Return the [X, Y] coordinate for the center point of the cell that contains the specified text.  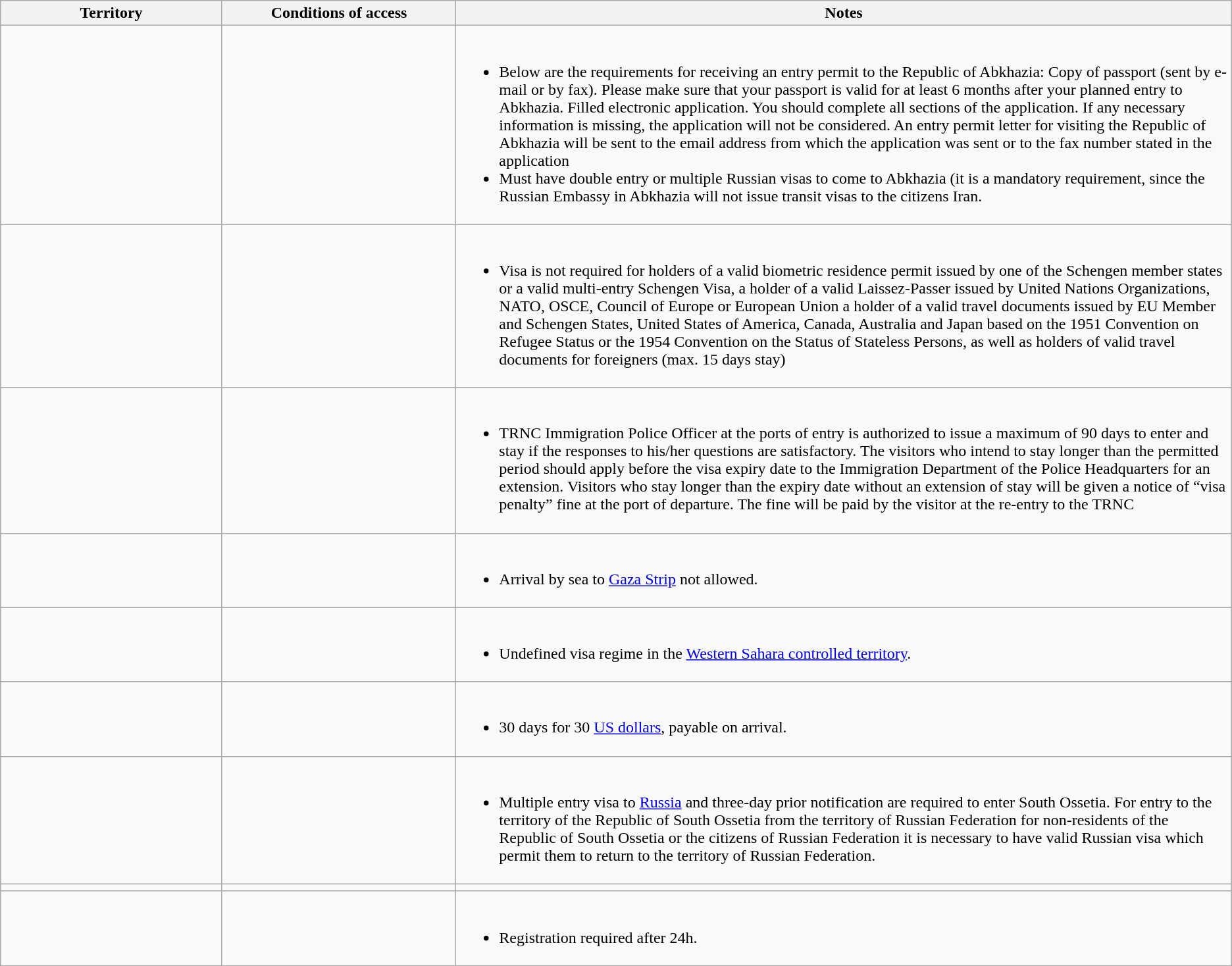
Notes [844, 13]
30 days for 30 US dollars, payable on arrival. [844, 719]
Conditions of access [338, 13]
Registration required after 24h. [844, 928]
Territory [112, 13]
Undefined visa regime in the Western Sahara controlled territory. [844, 645]
Arrival by sea to Gaza Strip not allowed. [844, 570]
